Detect which cell encompasses the target text, then output its (x, y) center coordinate. 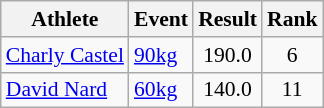
Rank (292, 19)
Event (161, 19)
David Nard (65, 90)
Result (228, 19)
90kg (161, 55)
60kg (161, 90)
Charly Castel (65, 55)
190.0 (228, 55)
140.0 (228, 90)
11 (292, 90)
Athlete (65, 19)
6 (292, 55)
